From the cell containing the given text, extract its center point as [X, Y] coordinate. 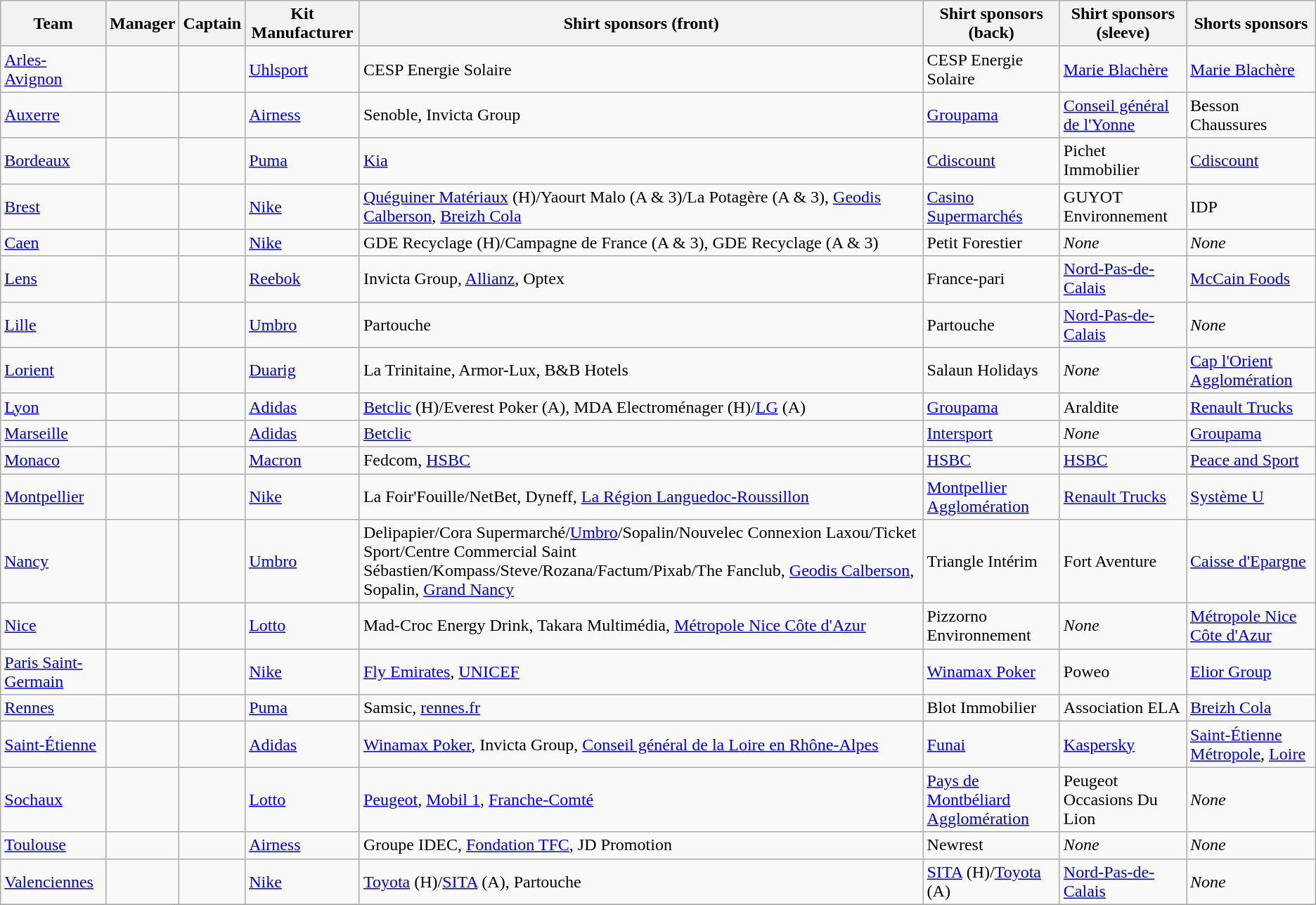
Betclic [641, 433]
Fedcom, HSBC [641, 460]
Senoble, Invicta Group [641, 115]
Shirt sponsors (front) [641, 24]
Lens [53, 278]
Sochaux [53, 800]
Peugeot, Mobil 1, Franche-Comté [641, 800]
Intersport [991, 433]
Shirt sponsors (back) [991, 24]
Samsic, rennes.fr [641, 708]
Casino Supermarchés [991, 207]
Araldite [1123, 406]
Duarig [302, 370]
IDP [1251, 207]
Winamax Poker, Invicta Group, Conseil général de la Loire en Rhône-Alpes [641, 744]
Toyota (H)/SITA (A), Partouche [641, 882]
Groupe IDEC, Fondation TFC, JD Promotion [641, 845]
Kaspersky [1123, 744]
Bordeaux [53, 160]
Peace and Sport [1251, 460]
Elior Group [1251, 672]
GDE Recyclage (H)/Campagne de France (A & 3), GDE Recyclage (A & 3) [641, 243]
La Foir'Fouille/NetBet, Dyneff, La Région Languedoc-Roussillon [641, 496]
France-pari [991, 278]
Captain [212, 24]
Invicta Group, Allianz, Optex [641, 278]
Pays de Montbéliard Agglomération [991, 800]
Lorient [53, 370]
Brest [53, 207]
Valenciennes [53, 882]
Fort Aventure [1123, 561]
Winamax Poker [991, 672]
Saint-Étienne [53, 744]
Conseil général de l'Yonne [1123, 115]
Mad-Croc Energy Drink, Takara Multimédia, Métropole Nice Côte d'Azur [641, 626]
Cap l'Orient Agglomération [1251, 370]
Shirt sponsors (sleeve) [1123, 24]
Saint-Étienne Métropole, Loire [1251, 744]
Association ELA [1123, 708]
Monaco [53, 460]
Fly Emirates, UNICEF [641, 672]
Newrest [991, 845]
Peugeot Occasions Du Lion [1123, 800]
Lille [53, 325]
Pichet Immobilier [1123, 160]
Arles-Avignon [53, 69]
Lyon [53, 406]
Paris Saint-Germain [53, 672]
Team [53, 24]
Betclic (H)/Everest Poker (A), MDA Electroménager (H)/LG (A) [641, 406]
Besson Chaussures [1251, 115]
Montpellier [53, 496]
Uhlsport [302, 69]
La Trinitaine, Armor-Lux, B&B Hotels [641, 370]
Shorts sponsors [1251, 24]
Auxerre [53, 115]
Rennes [53, 708]
Salaun Holidays [991, 370]
Nice [53, 626]
Toulouse [53, 845]
Poweo [1123, 672]
Pizzorno Environnement [991, 626]
Triangle Intérim [991, 561]
Quéguiner Matériaux (H)/Yaourt Malo (A & 3)/La Potagère (A & 3), Geodis Calberson, Breizh Cola [641, 207]
Système U [1251, 496]
Caen [53, 243]
Macron [302, 460]
Manager [142, 24]
Funai [991, 744]
Petit Forestier [991, 243]
Caisse d'Epargne [1251, 561]
Nancy [53, 561]
Marseille [53, 433]
GUYOT Environnement [1123, 207]
McCain Foods [1251, 278]
SITA (H)/Toyota (A) [991, 882]
Reebok [302, 278]
Breizh Cola [1251, 708]
Montpellier Agglomération [991, 496]
Kia [641, 160]
Métropole Nice Côte d'Azur [1251, 626]
Kit Manufacturer [302, 24]
Blot Immobilier [991, 708]
